Find where the given text appears and provide that cell's center as [X, Y] coordinate. 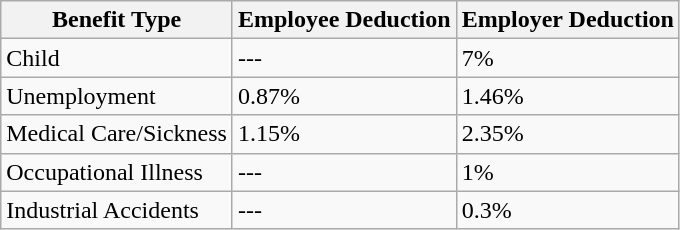
Benefit Type [117, 20]
Employee Deduction [344, 20]
1.15% [344, 134]
0.87% [344, 96]
Occupational Illness [117, 172]
0.3% [568, 210]
7% [568, 58]
Medical Care/Sickness [117, 134]
2.35% [568, 134]
Unemployment [117, 96]
Industrial Accidents [117, 210]
1.46% [568, 96]
1% [568, 172]
Employer Deduction [568, 20]
Child [117, 58]
